Return the [x, y] coordinate for the center point of the cell that contains the specified text.  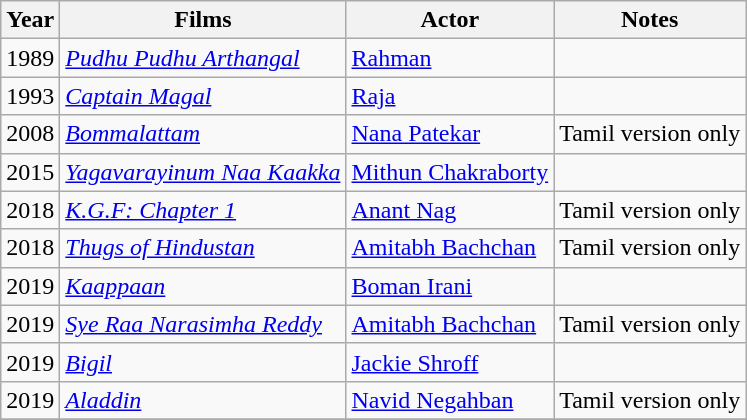
Bommalattam [203, 134]
Thugs of Hindustan [203, 248]
Anant Nag [450, 210]
Yagavarayinum Naa Kaakka [203, 172]
2015 [30, 172]
Jackie Shroff [450, 362]
Boman Irani [450, 286]
Year [30, 20]
Kaappaan [203, 286]
Mithun Chakraborty [450, 172]
Captain Magal [203, 96]
Sye Raa Narasimha Reddy [203, 324]
Bigil [203, 362]
Nana Patekar [450, 134]
Raja [450, 96]
Rahman [450, 58]
Pudhu Pudhu Arthangal [203, 58]
Actor [450, 20]
Notes [650, 20]
1993 [30, 96]
2008 [30, 134]
1989 [30, 58]
Aladdin [203, 400]
Films [203, 20]
Navid Negahban [450, 400]
K.G.F: Chapter 1 [203, 210]
